Capture the cell that displays the provided text and extract its (x, y) central coordinate. 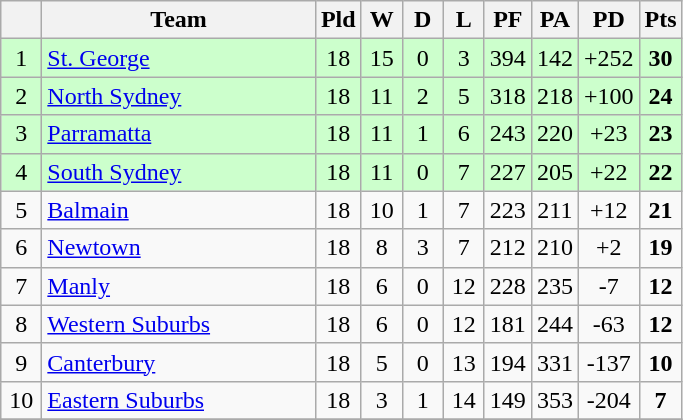
PA (554, 20)
Canterbury (179, 362)
Balmain (179, 210)
W (382, 20)
South Sydney (179, 172)
14 (464, 400)
21 (660, 210)
Western Suburbs (179, 324)
-137 (608, 362)
235 (554, 286)
194 (508, 362)
+252 (608, 58)
220 (554, 134)
PF (508, 20)
PD (608, 20)
L (464, 20)
Eastern Suburbs (179, 400)
Manly (179, 286)
Newtown (179, 248)
205 (554, 172)
23 (660, 134)
211 (554, 210)
149 (508, 400)
Parramatta (179, 134)
Pld (338, 20)
+22 (608, 172)
Pts (660, 20)
227 (508, 172)
North Sydney (179, 96)
353 (554, 400)
+2 (608, 248)
30 (660, 58)
Team (179, 20)
-204 (608, 400)
22 (660, 172)
223 (508, 210)
15 (382, 58)
-63 (608, 324)
19 (660, 248)
+23 (608, 134)
331 (554, 362)
4 (22, 172)
243 (508, 134)
210 (554, 248)
142 (554, 58)
-7 (608, 286)
13 (464, 362)
24 (660, 96)
244 (554, 324)
+12 (608, 210)
9 (22, 362)
218 (554, 96)
318 (508, 96)
St. George (179, 58)
228 (508, 286)
212 (508, 248)
181 (508, 324)
+100 (608, 96)
D (422, 20)
394 (508, 58)
